Find where the given text appears and provide that cell's center as (x, y) coordinate. 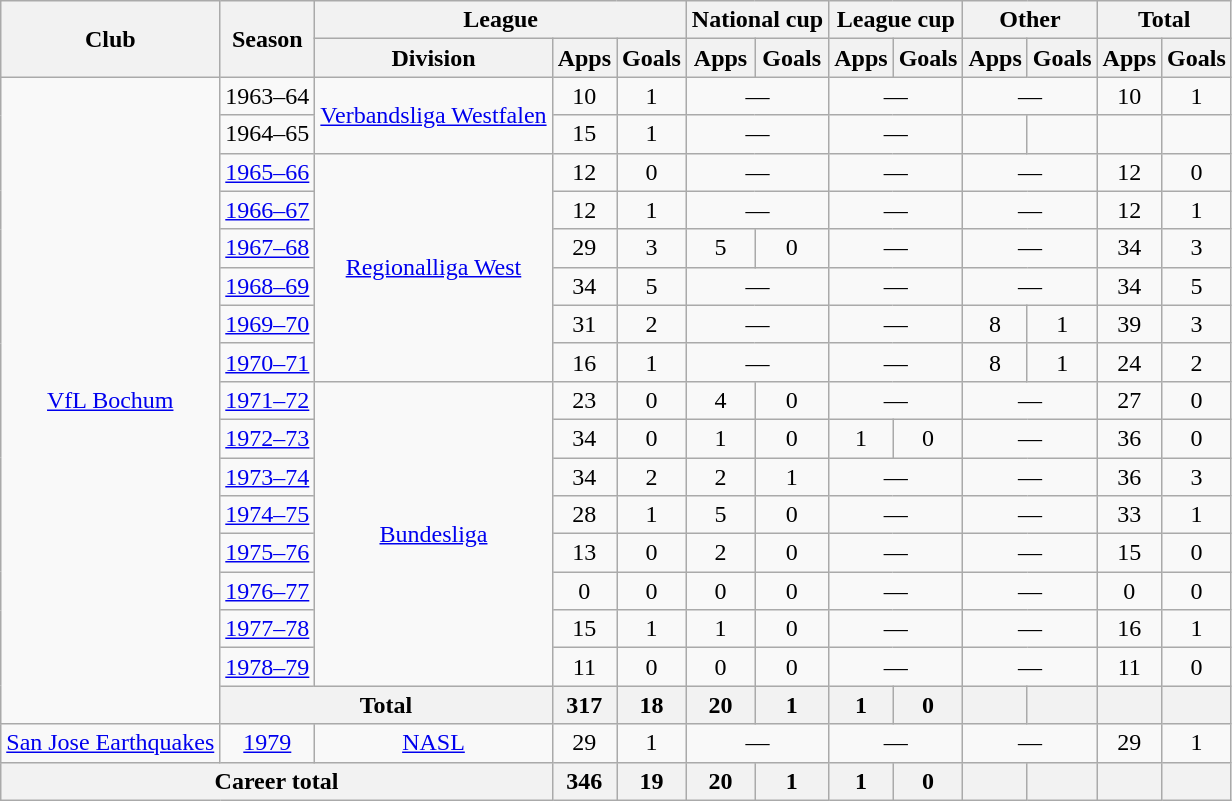
1967–68 (268, 248)
1976–77 (268, 591)
317 (584, 705)
39 (1129, 324)
1966–67 (268, 210)
346 (584, 781)
1963–64 (268, 96)
1974–75 (268, 515)
1965–66 (268, 172)
San Jose Earthquakes (110, 743)
23 (584, 400)
1970–71 (268, 362)
4 (720, 400)
13 (584, 553)
Verbandsliga Westfalen (434, 115)
League cup (896, 20)
Division (434, 58)
18 (652, 705)
National cup (757, 20)
1979 (268, 743)
1968–69 (268, 286)
1973–74 (268, 477)
Club (110, 39)
28 (584, 515)
Regionalliga West (434, 267)
24 (1129, 362)
1972–73 (268, 438)
1969–70 (268, 324)
VfL Bochum (110, 400)
33 (1129, 515)
1971–72 (268, 400)
1978–79 (268, 667)
League (500, 20)
Season (268, 39)
Career total (276, 781)
Bundesliga (434, 533)
19 (652, 781)
Other (1030, 20)
1975–76 (268, 553)
1964–65 (268, 134)
27 (1129, 400)
31 (584, 324)
1977–78 (268, 629)
NASL (434, 743)
